Capture the cell that displays the provided text and extract its (X, Y) central coordinate. 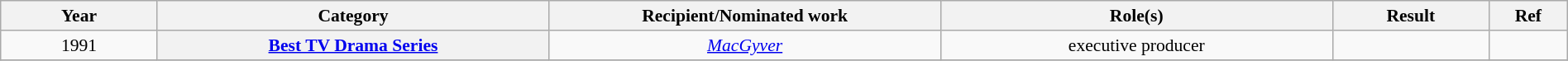
Ref (1528, 16)
Year (79, 16)
Role(s) (1136, 16)
Recipient/Nominated work (745, 16)
Result (1411, 16)
1991 (79, 45)
Best TV Drama Series (353, 45)
Category (353, 16)
executive producer (1136, 45)
MacGyver (745, 45)
